Capture the cell that displays the provided text and extract its [X, Y] central coordinate. 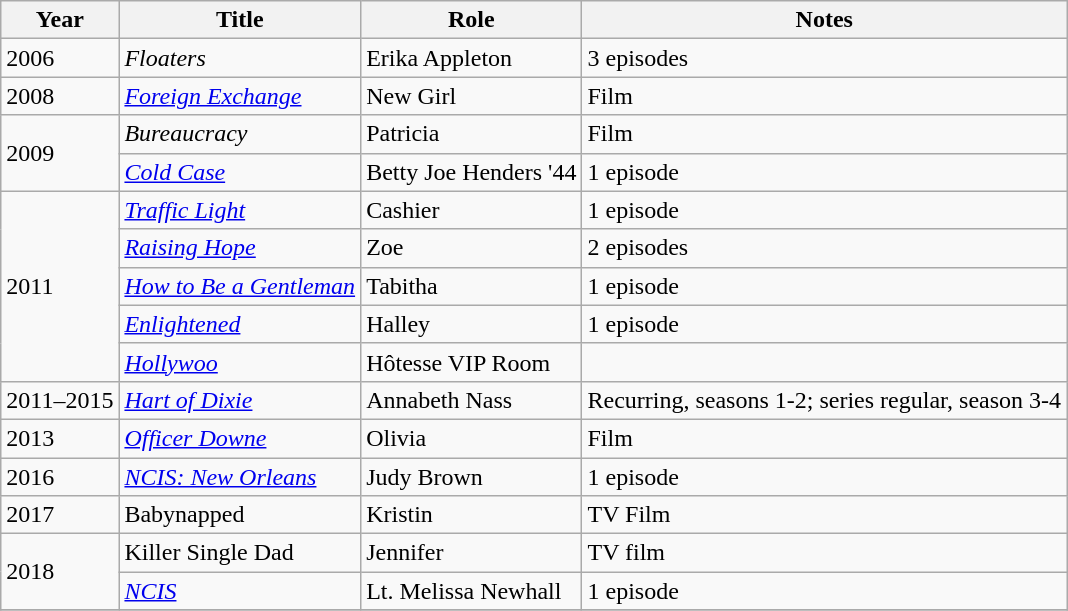
New Girl [472, 96]
2 episodes [824, 248]
Betty Joe Henders '44 [472, 172]
2009 [60, 153]
How to Be a Gentleman [240, 286]
Erika Appleton [472, 58]
Killer Single Dad [240, 553]
Tabitha [472, 286]
Hart of Dixie [240, 400]
TV Film [824, 515]
Floaters [240, 58]
Cold Case [240, 172]
Halley [472, 324]
Lt. Melissa Newhall [472, 591]
Role [472, 20]
Recurring, seasons 1-2; series regular, season 3-4 [824, 400]
Year [60, 20]
Bureaucracy [240, 134]
2017 [60, 515]
Patricia [472, 134]
2006 [60, 58]
Annabeth Nass [472, 400]
2011 [60, 286]
2013 [60, 438]
Notes [824, 20]
Zoe [472, 248]
2016 [60, 477]
Olivia [472, 438]
Raising Hope [240, 248]
Cashier [472, 210]
2008 [60, 96]
Jennifer [472, 553]
Traffic Light [240, 210]
TV film [824, 553]
Hôtesse VIP Room [472, 362]
NCIS: New Orleans [240, 477]
NCIS [240, 591]
Kristin [472, 515]
Enlightened [240, 324]
Hollywoo [240, 362]
Judy Brown [472, 477]
3 episodes [824, 58]
Babynapped [240, 515]
Officer Downe [240, 438]
2011–2015 [60, 400]
Foreign Exchange [240, 96]
2018 [60, 572]
Title [240, 20]
